Extract the (x, y) coordinate from the center of the cell holding the provided text.  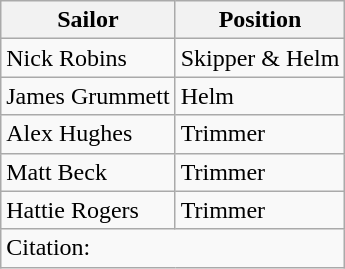
Position (260, 20)
Nick Robins (88, 58)
Alex Hughes (88, 134)
Hattie Rogers (88, 210)
Helm (260, 96)
James Grummett (88, 96)
Sailor (88, 20)
Skipper & Helm (260, 58)
Citation: (173, 248)
Matt Beck (88, 172)
